Detect which cell encompasses the target text, then output its [X, Y] center coordinate. 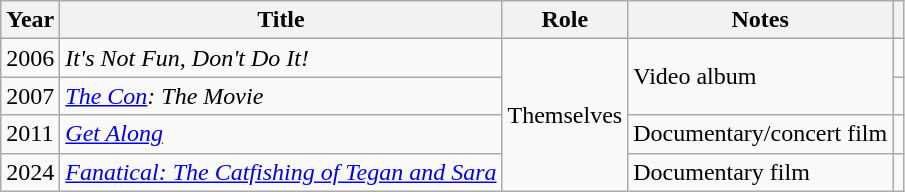
Year [30, 20]
Title [281, 20]
Role [565, 20]
Fanatical: The Catfishing of Tegan and Sara [281, 172]
Documentary film [760, 172]
2006 [30, 58]
2007 [30, 96]
2011 [30, 134]
Notes [760, 20]
Video album [760, 77]
Documentary/concert film [760, 134]
2024 [30, 172]
The Con: The Movie [281, 96]
Get Along [281, 134]
Themselves [565, 115]
It's Not Fun, Don't Do It! [281, 58]
